Output the (x, y) coordinate of the center of the cell containing the given text.  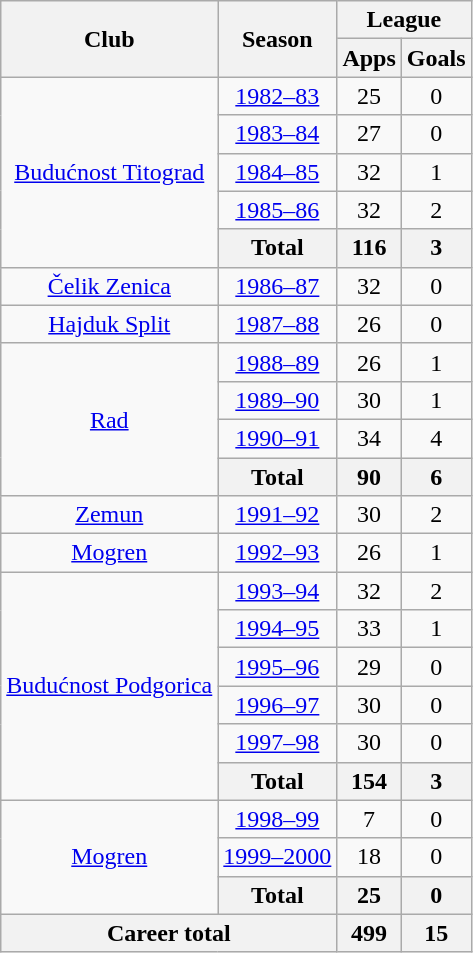
1982–83 (278, 96)
1993–94 (278, 591)
1983–84 (278, 134)
4 (436, 438)
1996–97 (278, 705)
499 (369, 933)
League (404, 20)
1995–96 (278, 667)
Season (278, 39)
1984–85 (278, 172)
1997–98 (278, 743)
1992–93 (278, 553)
154 (369, 781)
1986–87 (278, 286)
Zemun (110, 515)
1987–88 (278, 324)
Club (110, 39)
1988–89 (278, 362)
29 (369, 667)
7 (369, 819)
1994–95 (278, 629)
34 (369, 438)
1989–90 (278, 400)
27 (369, 134)
Hajduk Split (110, 324)
116 (369, 248)
Budućnost Podgorica (110, 686)
1991–92 (278, 515)
1999–2000 (278, 857)
90 (369, 477)
33 (369, 629)
Budućnost Titograd (110, 172)
Čelik Zenica (110, 286)
Apps (369, 58)
Rad (110, 419)
Career total (169, 933)
6 (436, 477)
Goals (436, 58)
1998–99 (278, 819)
1990–91 (278, 438)
1985–86 (278, 210)
18 (369, 857)
15 (436, 933)
